From the cell containing the given text, extract its center point as (X, Y) coordinate. 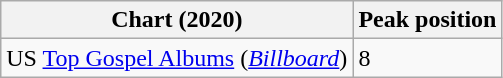
Peak position (428, 20)
Chart (2020) (177, 20)
US Top Gospel Albums (Billboard) (177, 58)
8 (428, 58)
